Return the (x, y) coordinate for the center point of the cell that contains the specified text.  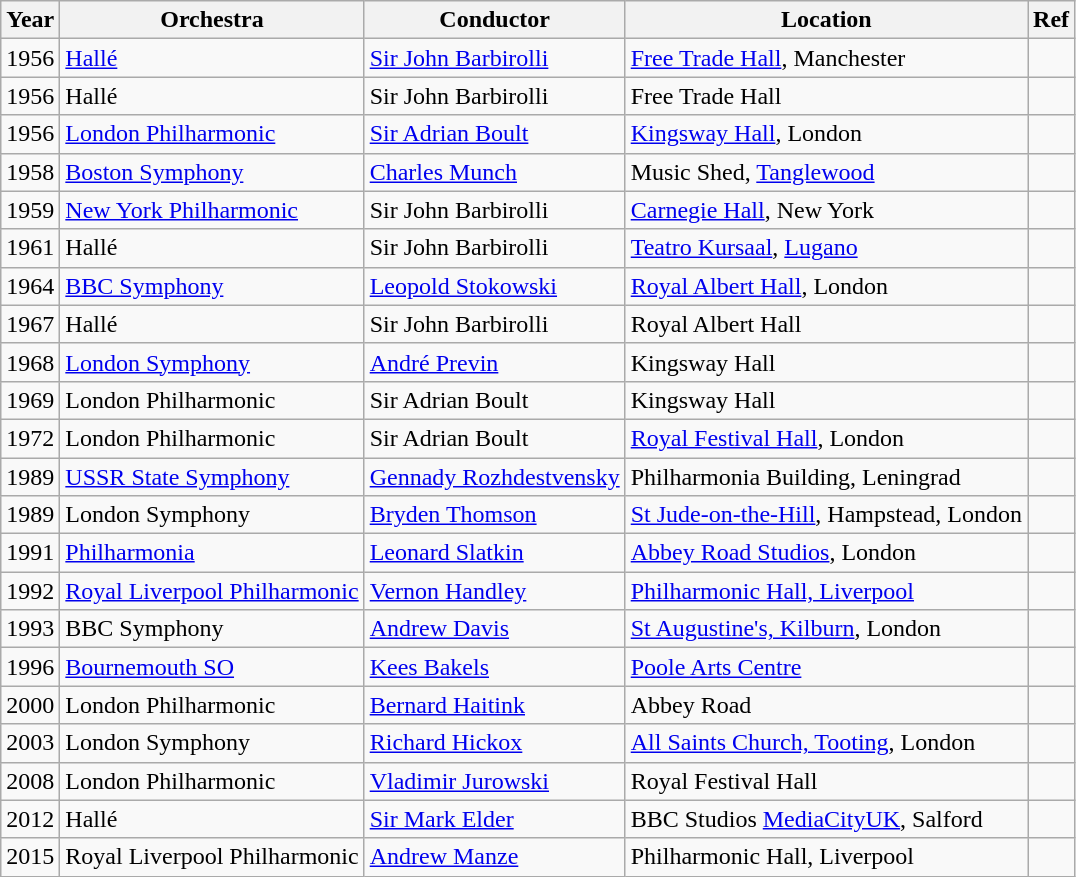
André Previn (494, 362)
Ref (1052, 20)
1968 (30, 362)
2003 (30, 743)
Teatro Kursaal, Lugano (826, 248)
Vladimir Jurowski (494, 781)
Charles Munch (494, 172)
St Jude-on-the-Hill, Hampstead, London (826, 515)
Conductor (494, 20)
Kingsway Hall, London (826, 134)
Richard Hickox (494, 743)
Kees Bakels (494, 667)
1967 (30, 324)
Royal Festival Hall (826, 781)
Bournemouth SO (212, 667)
Bernard Haitink (494, 705)
2015 (30, 857)
Royal Festival Hall, London (826, 438)
Year (30, 20)
New York Philharmonic (212, 210)
1964 (30, 286)
Vernon Handley (494, 591)
1992 (30, 591)
Philharmonia (212, 553)
1961 (30, 248)
1993 (30, 629)
Leonard Slatkin (494, 553)
Free Trade Hall, Manchester (826, 58)
BBC Studios MediaCityUK, Salford (826, 819)
1959 (30, 210)
Sir Mark Elder (494, 819)
Royal Albert Hall, London (826, 286)
Andrew Manze (494, 857)
1958 (30, 172)
All Saints Church, Tooting, London (826, 743)
2000 (30, 705)
Royal Albert Hall (826, 324)
Music Shed, Tanglewood (826, 172)
Orchestra (212, 20)
Philharmonia Building, Leningrad (826, 477)
Carnegie Hall, New York (826, 210)
2012 (30, 819)
2008 (30, 781)
St Augustine's, Kilburn, London (826, 629)
Andrew Davis (494, 629)
USSR State Symphony (212, 477)
Boston Symphony (212, 172)
Abbey Road (826, 705)
Bryden Thomson (494, 515)
1996 (30, 667)
1969 (30, 400)
Leopold Stokowski (494, 286)
Location (826, 20)
Poole Arts Centre (826, 667)
Gennady Rozhdestvensky (494, 477)
1991 (30, 553)
Abbey Road Studios, London (826, 553)
Free Trade Hall (826, 96)
1972 (30, 438)
